Identify which cell holds the provided text, then report its (X, Y) central coordinate. 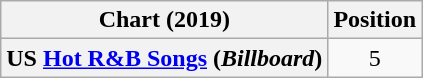
US Hot R&B Songs (Billboard) (164, 58)
5 (375, 58)
Position (375, 20)
Chart (2019) (164, 20)
